Output the [X, Y] coordinate of the center of the cell containing the given text.  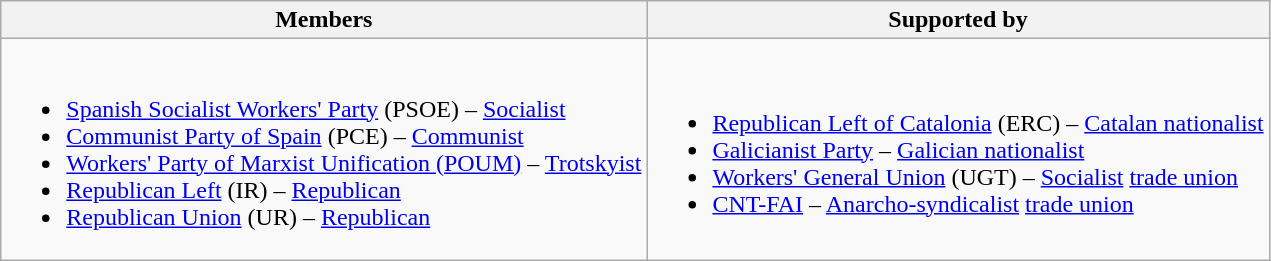
Members [324, 20]
Supported by [958, 20]
